Detect which cell encompasses the target text, then output its (X, Y) center coordinate. 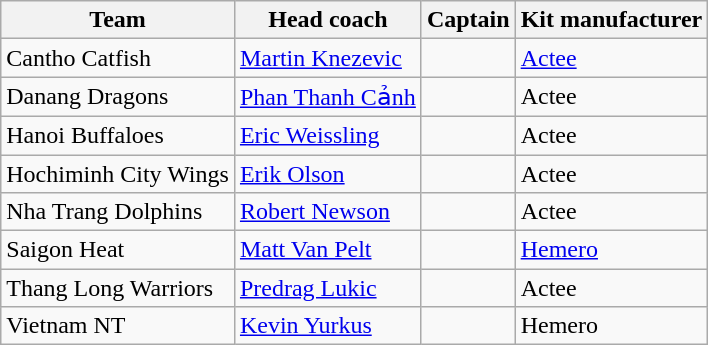
Hochiminh City Wings (118, 173)
Head coach (328, 20)
Robert Newson (328, 212)
Saigon Heat (118, 250)
Captain (468, 20)
Vietnam NT (118, 326)
Cantho Catfish (118, 58)
Thang Long Warriors (118, 288)
Danang Dragons (118, 97)
Erik Olson (328, 173)
Team (118, 20)
Matt Van Pelt (328, 250)
Phan Thanh Cảnh (328, 97)
Kit manufacturer (612, 20)
Kevin Yurkus (328, 326)
Hanoi Buffaloes (118, 135)
Eric Weissling (328, 135)
Nha Trang Dolphins (118, 212)
Martin Knezevic (328, 58)
Predrag Lukic (328, 288)
